Extract the (x, y) coordinate from the center of the cell holding the provided text.  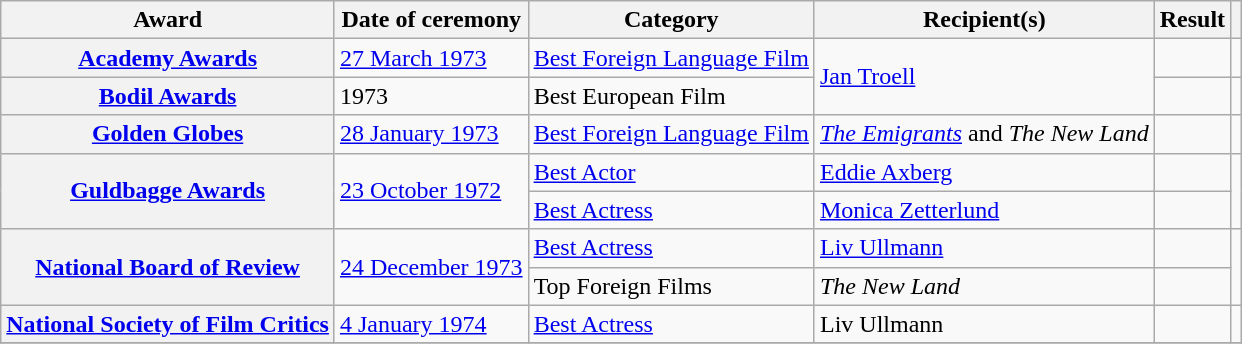
27 March 1973 (431, 58)
4 January 1974 (431, 324)
Award (168, 20)
Best Actor (671, 172)
Jan Troell (984, 77)
24 December 1973 (431, 267)
The New Land (984, 286)
National Board of Review (168, 267)
Result (1192, 20)
The Emigrants and The New Land (984, 134)
Monica Zetterlund (984, 210)
National Society of Film Critics (168, 324)
Top Foreign Films (671, 286)
Academy Awards (168, 58)
Guldbagge Awards (168, 191)
Category (671, 20)
Date of ceremony (431, 20)
Eddie Axberg (984, 172)
Best European Film (671, 96)
28 January 1973 (431, 134)
23 October 1972 (431, 191)
1973 (431, 96)
Golden Globes (168, 134)
Recipient(s) (984, 20)
Bodil Awards (168, 96)
